Search for the cell housing the specified text and yield its [X, Y] center coordinate. 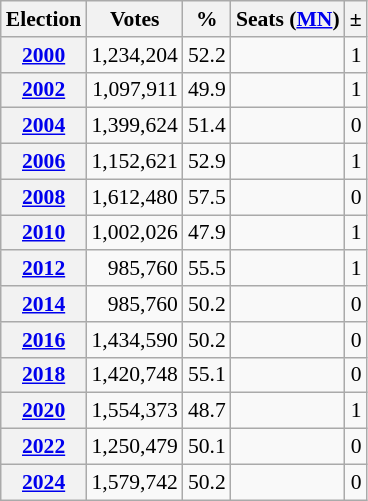
± [356, 19]
2006 [44, 162]
1,250,479 [134, 447]
2016 [44, 340]
47.9 [207, 233]
2004 [44, 126]
Votes [134, 19]
Election [44, 19]
2002 [44, 90]
2020 [44, 411]
1,420,748 [134, 375]
1,234,204 [134, 55]
1,152,621 [134, 162]
2018 [44, 375]
% [207, 19]
1,579,742 [134, 482]
48.7 [207, 411]
2010 [44, 233]
55.5 [207, 269]
1,554,373 [134, 411]
2012 [44, 269]
52.9 [207, 162]
57.5 [207, 197]
1,434,590 [134, 340]
2022 [44, 447]
50.1 [207, 447]
2014 [44, 304]
1,002,026 [134, 233]
52.2 [207, 55]
1,399,624 [134, 126]
1,612,480 [134, 197]
Seats (MN) [288, 19]
2008 [44, 197]
49.9 [207, 90]
1,097,911 [134, 90]
55.1 [207, 375]
2024 [44, 482]
51.4 [207, 126]
2000 [44, 55]
